Scan for the cell matching the given text and deliver its (x, y) coordinate at center. 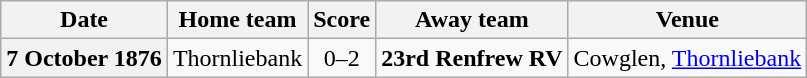
Cowglen, Thornliebank (688, 58)
Away team (472, 20)
Thornliebank (237, 58)
23rd Renfrew RV (472, 58)
Venue (688, 20)
Home team (237, 20)
Score (342, 20)
0–2 (342, 58)
Date (84, 20)
7 October 1876 (84, 58)
